For the text-containing cell, return its midpoint in [x, y] coordinate format. 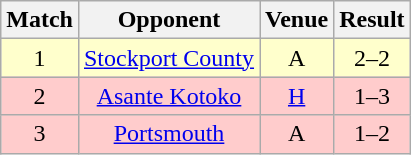
1 [40, 58]
Venue [297, 20]
Portsmouth [168, 134]
2 [40, 96]
Match [40, 20]
1–2 [372, 134]
2–2 [372, 58]
1–3 [372, 96]
Opponent [168, 20]
Asante Kotoko [168, 96]
H [297, 96]
Result [372, 20]
3 [40, 134]
Stockport County [168, 58]
